Return [X, Y] of the center of cell containing provided text 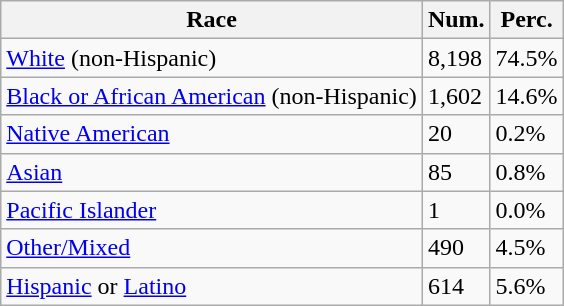
Native American [212, 134]
85 [456, 172]
Pacific Islander [212, 210]
490 [456, 248]
Other/Mixed [212, 248]
White (non-Hispanic) [212, 58]
0.8% [526, 172]
614 [456, 286]
20 [456, 134]
4.5% [526, 248]
0.2% [526, 134]
Num. [456, 20]
14.6% [526, 96]
Asian [212, 172]
74.5% [526, 58]
1 [456, 210]
Perc. [526, 20]
Black or African American (non-Hispanic) [212, 96]
Race [212, 20]
8,198 [456, 58]
5.6% [526, 286]
1,602 [456, 96]
0.0% [526, 210]
Hispanic or Latino [212, 286]
